Return the (X, Y) coordinate for the center point of the cell that contains the specified text.  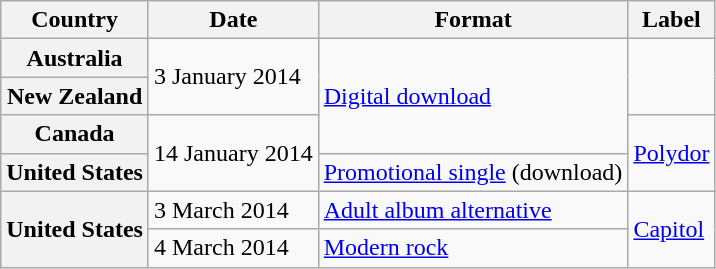
14 January 2014 (233, 153)
Capitol (672, 229)
Promotional single (download) (473, 172)
Label (672, 20)
Format (473, 20)
4 March 2014 (233, 248)
3 March 2014 (233, 210)
Country (75, 20)
Polydor (672, 153)
Date (233, 20)
Australia (75, 58)
3 January 2014 (233, 77)
Adult album alternative (473, 210)
Digital download (473, 96)
New Zealand (75, 96)
Canada (75, 134)
Modern rock (473, 248)
